Locate the cell with the specified text and output its [X, Y] center coordinate. 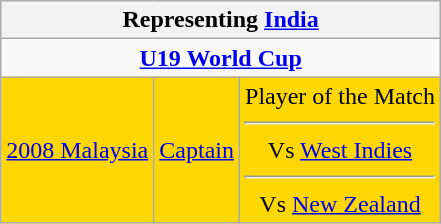
Player of the MatchVs West IndiesVs New Zealand [340, 150]
U19 World Cup [221, 58]
2008 Malaysia [78, 150]
Representing India [221, 20]
Captain [197, 150]
